From the cell containing the given text, extract its center point as (x, y) coordinate. 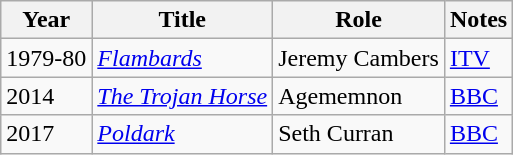
Year (46, 20)
Role (359, 20)
2017 (46, 134)
Title (182, 20)
ITV (478, 58)
Notes (478, 20)
Seth Curran (359, 134)
1979-80 (46, 58)
Jeremy Cambers (359, 58)
Agememnon (359, 96)
Flambards (182, 58)
The Trojan Horse (182, 96)
2014 (46, 96)
Poldark (182, 134)
